Determine the [x, y] coordinate at the center of the cell enclosing the given text.  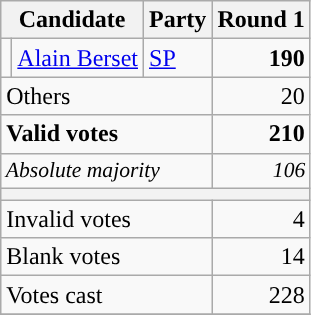
210 [261, 134]
Round 1 [261, 20]
Absolute majority [106, 171]
Others [106, 96]
Valid votes [106, 134]
Invalid votes [106, 219]
Party [178, 20]
228 [261, 295]
4 [261, 219]
106 [261, 171]
190 [261, 58]
Votes cast [106, 295]
Blank votes [106, 257]
Alain Berset [78, 58]
14 [261, 257]
SP [178, 58]
20 [261, 96]
Candidate [72, 20]
